From the cell containing the given text, extract its center point as (X, Y) coordinate. 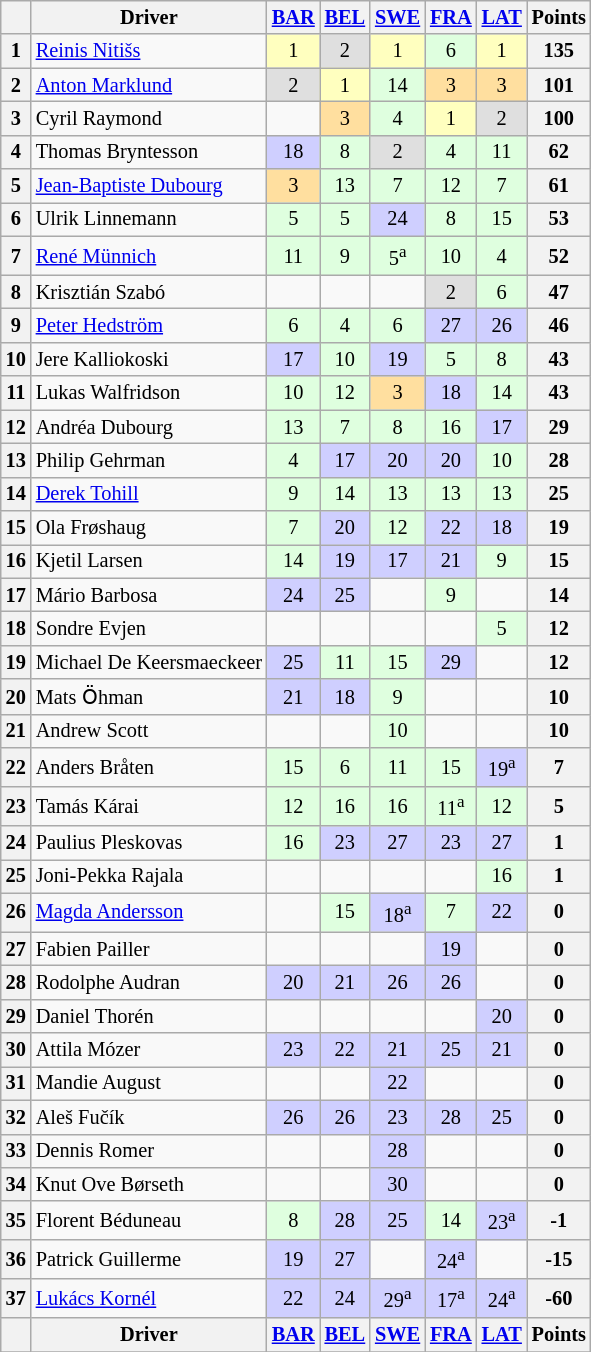
Krisztián Szabó (149, 292)
Lukács Kornél (149, 1298)
62 (559, 152)
17a (451, 1298)
101 (559, 85)
37 (16, 1298)
Mandie August (149, 1083)
5a (398, 256)
61 (559, 186)
Anton Marklund (149, 85)
Andrew Scott (149, 731)
Jere Kalliokoski (149, 359)
Ola Frøshaug (149, 527)
Peter Hedström (149, 326)
Rodolphe Audran (149, 982)
135 (559, 51)
34 (16, 1184)
29a (398, 1298)
Tamás Kárai (149, 806)
Mário Barbosa (149, 595)
Attila Mózer (149, 1050)
Fabien Pailler (149, 949)
Sondre Evjen (149, 628)
René Münnich (149, 256)
35 (16, 1220)
Joni-Pekka Rajala (149, 876)
32 (16, 1117)
Mats Ӧhman (149, 696)
Knut Ove Børseth (149, 1184)
53 (559, 219)
Aleš Fučík (149, 1117)
31 (16, 1083)
Patrick Guillerme (149, 1260)
19a (502, 768)
Florent Béduneau (149, 1220)
11a (451, 806)
-60 (559, 1298)
46 (559, 326)
Andréa Dubourg (149, 427)
52 (559, 256)
47 (559, 292)
Cyril Raymond (149, 118)
Dennis Romer (149, 1151)
Magda Andersson (149, 912)
Kjetil Larsen (149, 561)
18a (398, 912)
Paulius Pleskovas (149, 842)
100 (559, 118)
Jean-Baptiste Dubourg (149, 186)
Ulrik Linnemann (149, 219)
33 (16, 1151)
Reinis Nitišs (149, 51)
-1 (559, 1220)
Michael De Keersmaeckeer (149, 662)
Lukas Walfridson (149, 393)
Derek Tohill (149, 494)
-15 (559, 1260)
Thomas Bryntesson (149, 152)
23a (502, 1220)
Daniel Thorén (149, 1016)
Anders Bråten (149, 768)
36 (16, 1260)
Philip Gehrman (149, 460)
